Identify which cell holds the provided text, then report its [X, Y] central coordinate. 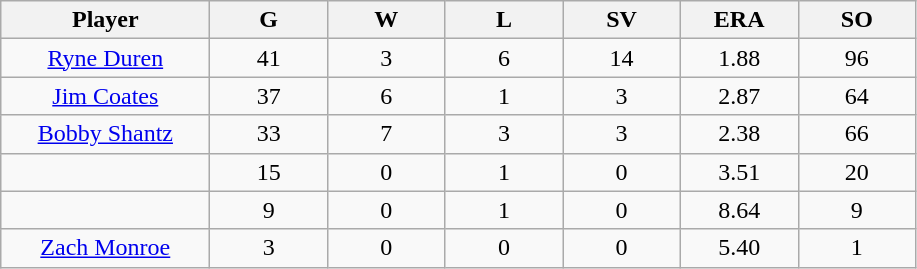
2.87 [739, 96]
33 [269, 134]
2.38 [739, 134]
66 [857, 134]
Zach Monroe [106, 248]
3.51 [739, 172]
64 [857, 96]
SV [622, 20]
SO [857, 20]
L [504, 20]
G [269, 20]
41 [269, 58]
96 [857, 58]
37 [269, 96]
15 [269, 172]
8.64 [739, 210]
5.40 [739, 248]
W [386, 20]
Ryne Duren [106, 58]
ERA [739, 20]
7 [386, 134]
14 [622, 58]
20 [857, 172]
1.88 [739, 58]
Jim Coates [106, 96]
Bobby Shantz [106, 134]
Player [106, 20]
